Find where the given text appears and provide that cell's center as (X, Y) coordinate. 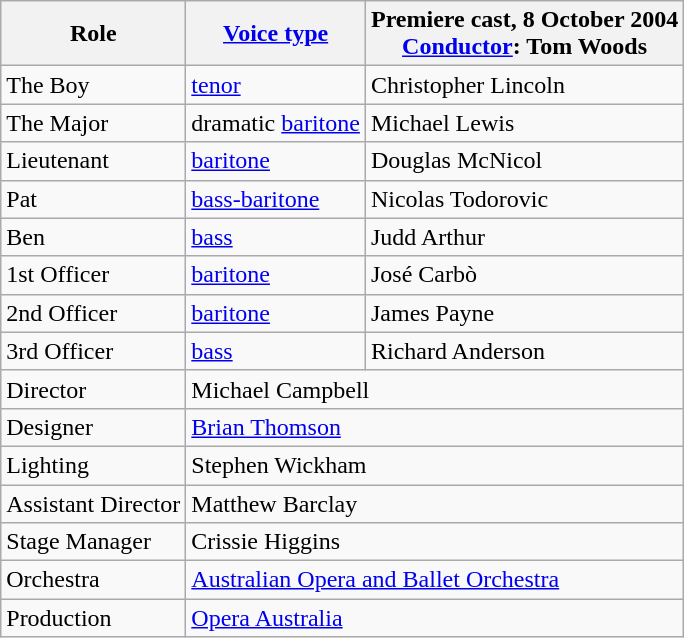
tenor (276, 85)
Designer (94, 427)
Matthew Barclay (435, 503)
bass-baritone (276, 199)
José Carbò (524, 275)
Premiere cast, 8 October 2004Conductor: Tom Woods (524, 34)
Douglas McNicol (524, 161)
Lighting (94, 465)
Michael Lewis (524, 123)
Stephen Wickham (435, 465)
Pat (94, 199)
The Boy (94, 85)
Opera Australia (435, 618)
Christopher Lincoln (524, 85)
Director (94, 389)
Voice type (276, 34)
Ben (94, 237)
3rd Officer (94, 351)
Richard Anderson (524, 351)
The Major (94, 123)
Nicolas Todorovic (524, 199)
Stage Manager (94, 542)
2nd Officer (94, 313)
1st Officer (94, 275)
dramatic baritone (276, 123)
Crissie Higgins (435, 542)
James Payne (524, 313)
Role (94, 34)
Australian Opera and Ballet Orchestra (435, 580)
Lieutenant (94, 161)
Production (94, 618)
Orchestra (94, 580)
Judd Arthur (524, 237)
Assistant Director (94, 503)
Michael Campbell (435, 389)
Brian Thomson (435, 427)
